Determine the [X, Y] coordinate at the center of the cell enclosing the given text.  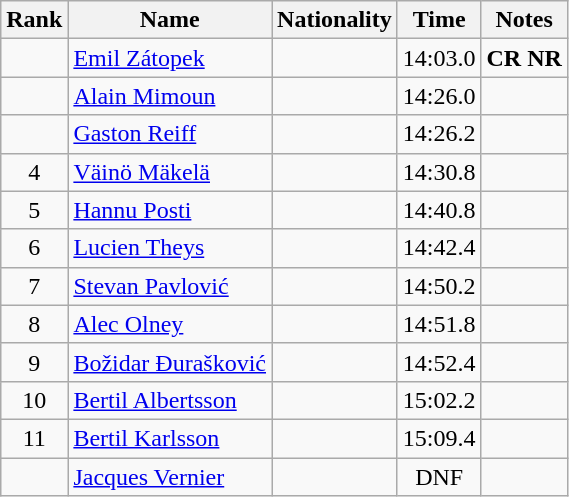
4 [34, 172]
Alec Olney [170, 324]
5 [34, 210]
14:40.8 [439, 210]
14:52.4 [439, 362]
10 [34, 400]
Hannu Posti [170, 210]
14:42.4 [439, 248]
CR NR [524, 58]
Name [170, 20]
14:26.0 [439, 96]
Lucien Theys [170, 248]
14:50.2 [439, 286]
Božidar Đurašković [170, 362]
Time [439, 20]
15:02.2 [439, 400]
6 [34, 248]
11 [34, 438]
DNF [439, 477]
14:51.8 [439, 324]
14:26.2 [439, 134]
7 [34, 286]
Väinö Mäkelä [170, 172]
Bertil Albertsson [170, 400]
Gaston Reiff [170, 134]
Stevan Pavlović [170, 286]
9 [34, 362]
Jacques Vernier [170, 477]
14:30.8 [439, 172]
8 [34, 324]
Rank [34, 20]
15:09.4 [439, 438]
Nationality [335, 20]
Bertil Karlsson [170, 438]
Notes [524, 20]
Emil Zátopek [170, 58]
14:03.0 [439, 58]
Alain Mimoun [170, 96]
